Pinpoint the cell where the given text exists, returning its (x, y) midpoint coordinate. 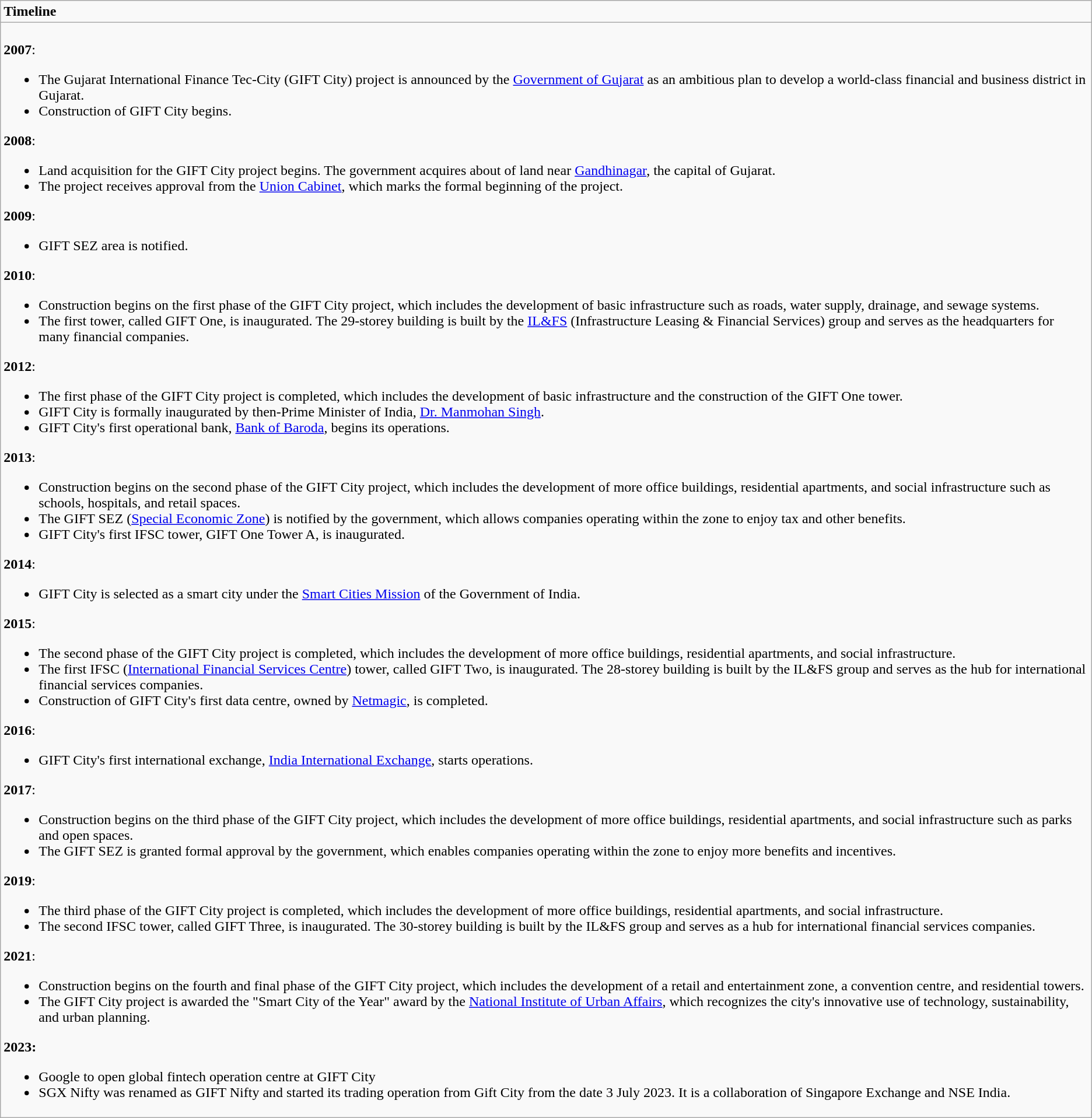
Timeline (546, 12)
